Capture the cell that displays the provided text and extract its (X, Y) central coordinate. 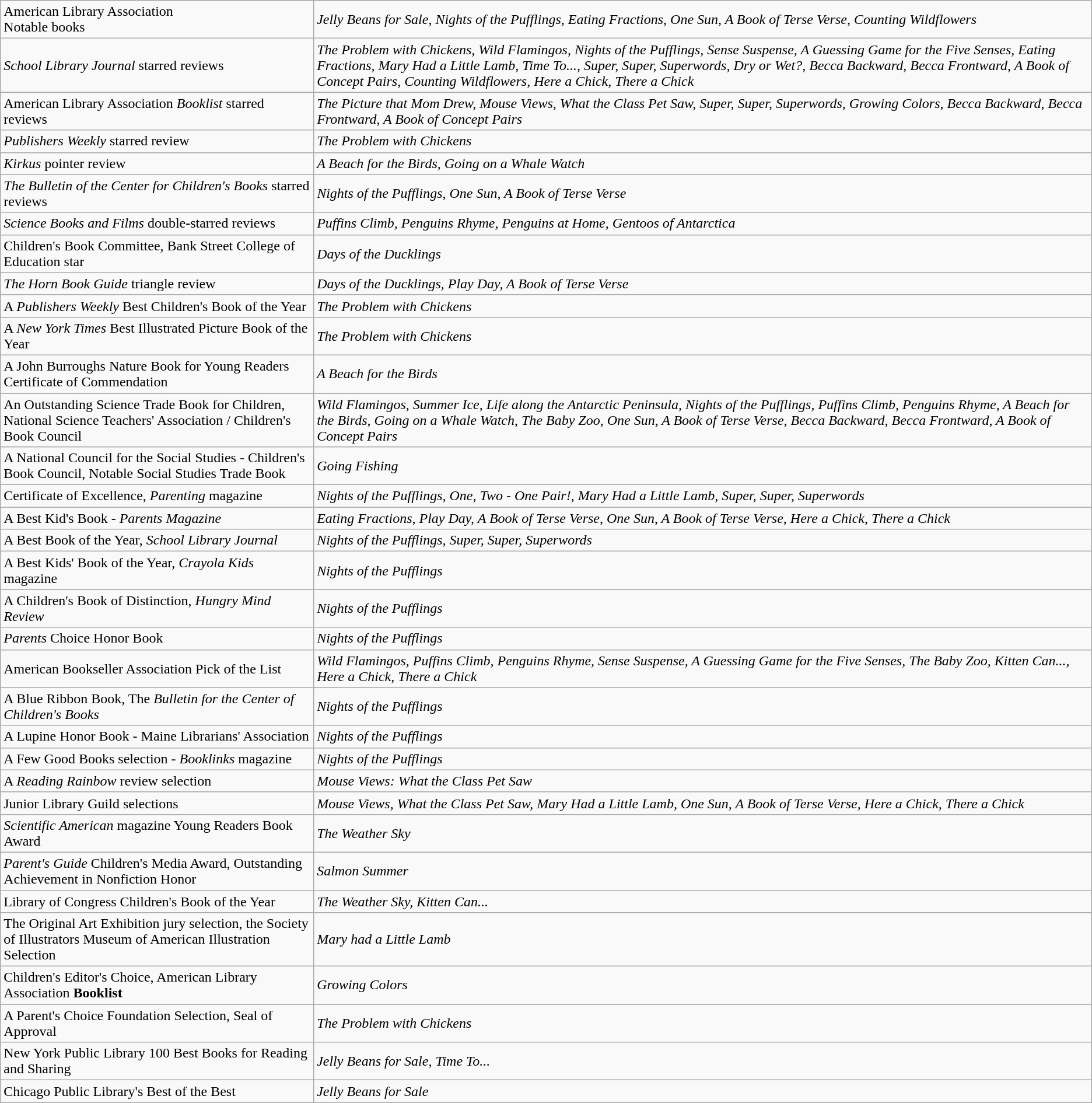
Going Fishing (703, 466)
Puffins Climb, Penguins Rhyme, Penguins at Home, Gentoos of Antarctica (703, 224)
A John Burroughs Nature Book for Young Readers Certificate of Commendation (157, 374)
Scientific American magazine Young Readers Book Award (157, 833)
Nights of the Pufflings, One, Two - One Pair!, Mary Had a Little Lamb, Super, Super, Superwords (703, 496)
Mouse Views: What the Class Pet Saw (703, 781)
Children's Book Committee, Bank Street College of Education star (157, 253)
Parent's Guide Children's Media Award, Outstanding Achievement in Nonfiction Honor (157, 871)
An Outstanding Science Trade Book for Children, National Science Teachers' Association / Children's Book Council (157, 420)
American Library AssociationNotable books (157, 20)
The Horn Book Guide triangle review (157, 284)
Eating Fractions, Play Day, A Book of Terse Verse, One Sun, A Book of Terse Verse, Here a Chick, There a Chick (703, 518)
Growing Colors (703, 985)
Mary had a Little Lamb (703, 940)
The Original Art Exhibition jury selection, the Society of Illustrators Museum of American Illustration Selection (157, 940)
Junior Library Guild selections (157, 803)
A Publishers Weekly Best Children's Book of the Year (157, 306)
Mouse Views, What the Class Pet Saw, Mary Had a Little Lamb, One Sun, A Book of Terse Verse, Here a Chick, There a Chick (703, 803)
A Reading Rainbow review selection (157, 781)
Certificate of Excellence, Parenting magazine (157, 496)
Science Books and Films double-starred reviews (157, 224)
Parents Choice Honor Book (157, 638)
A Lupine Honor Book - Maine Librarians' Association (157, 737)
The Weather Sky (703, 833)
A Children's Book of Distinction, Hungry Mind Review (157, 608)
A National Council for the Social Studies - Children's Book Council, Notable Social Studies Trade Book (157, 466)
A Blue Ribbon Book, The Bulletin for the Center of Children's Books (157, 706)
Days of the Ducklings, Play Day, A Book of Terse Verse (703, 284)
Library of Congress Children's Book of the Year (157, 902)
A Beach for the Birds (703, 374)
A Few Good Books selection - Booklinks magazine (157, 759)
Salmon Summer (703, 871)
Children's Editor's Choice, American Library Association Booklist (157, 985)
A Best Book of the Year, School Library Journal (157, 540)
School Library Journal starred reviews (157, 65)
Chicago Public Library's Best of the Best (157, 1091)
American Bookseller Association Pick of the List (157, 669)
Jelly Beans for Sale, Nights of the Pufflings, Eating Fractions, One Sun, A Book of Terse Verse, Counting Wildflowers (703, 20)
Nights of the Pufflings, One Sun, A Book of Terse Verse (703, 194)
A Beach for the Birds, Going on a Whale Watch (703, 163)
American Library Association Booklist starred reviews (157, 111)
A New York Times Best Illustrated Picture Book of the Year (157, 336)
A Best Kids' Book of the Year, Crayola Kids magazine (157, 571)
The Bulletin of the Center for Children's Books starred reviews (157, 194)
A Parent's Choice Foundation Selection, Seal of Approval (157, 1024)
The Weather Sky, Kitten Can... (703, 902)
Nights of the Pufflings, Super, Super, Superwords (703, 540)
Jelly Beans for Sale (703, 1091)
Days of the Ducklings (703, 253)
Jelly Beans for Sale, Time To... (703, 1061)
A Best Kid's Book - Parents Magazine (157, 518)
Publishers Weekly starred review (157, 141)
New York Public Library 100 Best Books for Reading and Sharing (157, 1061)
Kirkus pointer review (157, 163)
